Scan for the cell matching the given text and deliver its (x, y) coordinate at center. 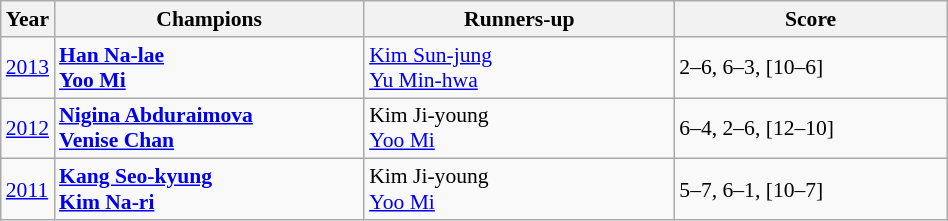
5–7, 6–1, [10–7] (810, 190)
Kang Seo-kyung Kim Na-ri (209, 190)
Kim Sun-jung Yu Min-hwa (519, 68)
Score (810, 19)
Year (28, 19)
Han Na-lae Yoo Mi (209, 68)
Runners-up (519, 19)
2012 (28, 128)
6–4, 2–6, [12–10] (810, 128)
2013 (28, 68)
Nigina Abduraimova Venise Chan (209, 128)
2–6, 6–3, [10–6] (810, 68)
Champions (209, 19)
2011 (28, 190)
